Extract the [X, Y] coordinate from the center of the cell holding the provided text.  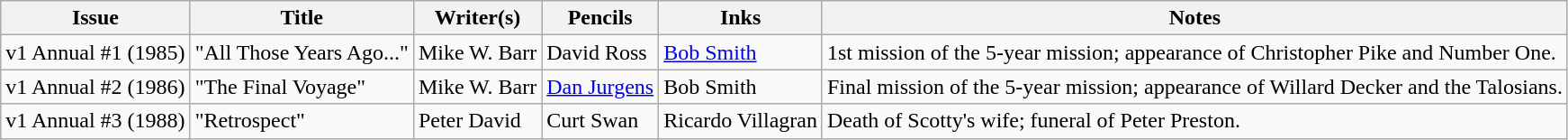
Dan Jurgens [600, 87]
Ricardo Villagran [741, 121]
"Retrospect" [302, 121]
Peter David [477, 121]
v1 Annual #1 (1985) [95, 52]
"All Those Years Ago..." [302, 52]
Pencils [600, 18]
Issue [95, 18]
Inks [741, 18]
v1 Annual #2 (1986) [95, 87]
"The Final Voyage" [302, 87]
1st mission of the 5-year mission; appearance of Christopher Pike and Number One. [1194, 52]
Title [302, 18]
v1 Annual #3 (1988) [95, 121]
Curt Swan [600, 121]
Final mission of the 5-year mission; appearance of Willard Decker and the Talosians. [1194, 87]
Notes [1194, 18]
David Ross [600, 52]
Writer(s) [477, 18]
Death of Scotty's wife; funeral of Peter Preston. [1194, 121]
